Extract the (x, y) coordinate from the center of the cell holding the provided text.  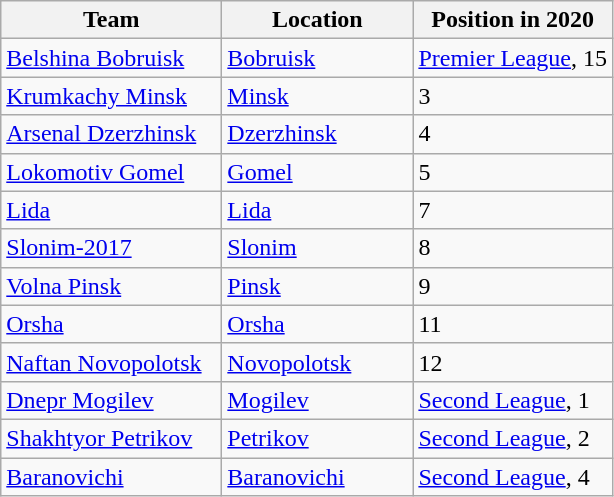
Novopolotsk (318, 362)
Second League, 2 (513, 438)
8 (513, 248)
Team (112, 20)
Volna Pinsk (112, 286)
Dnepr Mogilev (112, 400)
Pinsk (318, 286)
Lokomotiv Gomel (112, 172)
Arsenal Dzerzhinsk (112, 134)
Position in 2020 (513, 20)
Krumkachy Minsk (112, 96)
Gomel (318, 172)
Mogilev (318, 400)
Second League, 4 (513, 477)
4 (513, 134)
Dzerzhinsk (318, 134)
Location (318, 20)
Belshina Bobruisk (112, 58)
11 (513, 324)
7 (513, 210)
12 (513, 362)
Naftan Novopolotsk (112, 362)
9 (513, 286)
5 (513, 172)
Second League, 1 (513, 400)
Petrikov (318, 438)
Premier League, 15 (513, 58)
Minsk (318, 96)
Bobruisk (318, 58)
Slonim (318, 248)
3 (513, 96)
Slonim-2017 (112, 248)
Shakhtyor Petrikov (112, 438)
